Return the [X, Y] coordinate for the center point of the cell that contains the specified text.  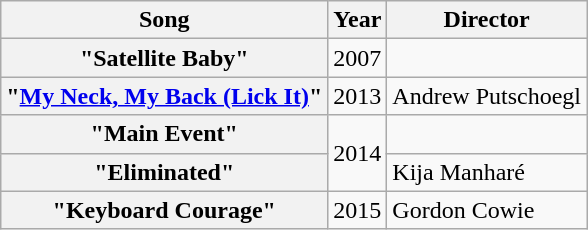
Kija Manharé [487, 172]
"Keyboard Courage" [164, 210]
"Eliminated" [164, 172]
2015 [358, 210]
"Satellite Baby" [164, 58]
Andrew Putschoegl [487, 96]
2014 [358, 153]
2013 [358, 96]
Gordon Cowie [487, 210]
Director [487, 20]
"My Neck, My Back (Lick It)" [164, 96]
Year [358, 20]
"Main Event" [164, 134]
2007 [358, 58]
Song [164, 20]
